Search for the cell housing the specified text and yield its [x, y] center coordinate. 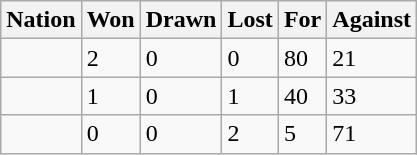
Lost [250, 20]
21 [372, 58]
Won [110, 20]
33 [372, 96]
Drawn [181, 20]
80 [302, 58]
40 [302, 96]
71 [372, 134]
Against [372, 20]
5 [302, 134]
Nation [41, 20]
For [302, 20]
